Find where the given text appears and provide that cell's center as [x, y] coordinate. 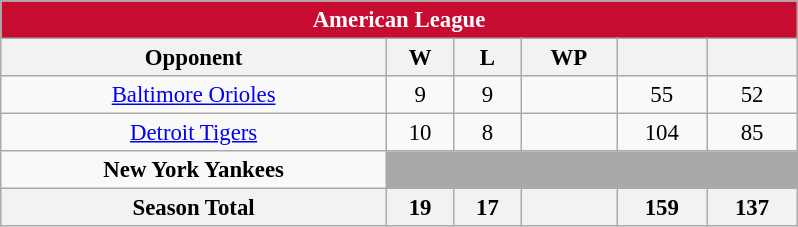
Detroit Tigers [194, 133]
85 [752, 133]
55 [662, 95]
W [420, 58]
WP [568, 58]
L [488, 58]
104 [662, 133]
52 [752, 95]
Season Total [194, 208]
159 [662, 208]
Opponent [194, 58]
American League [399, 20]
10 [420, 133]
8 [488, 133]
Baltimore Orioles [194, 95]
New York Yankees [194, 170]
19 [420, 208]
137 [752, 208]
17 [488, 208]
